Search for the cell housing the specified text and yield its (x, y) center coordinate. 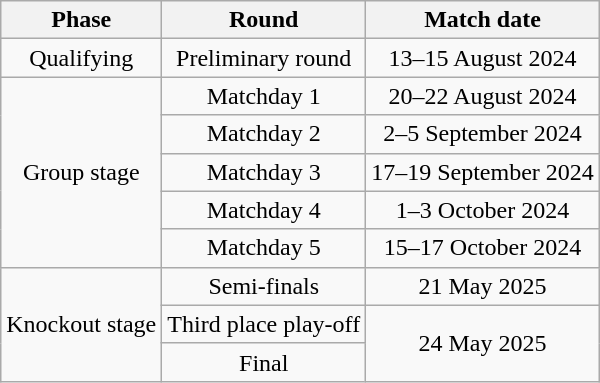
Matchday 4 (264, 210)
Knockout stage (82, 324)
13–15 August 2024 (483, 58)
17–19 September 2024 (483, 172)
Matchday 3 (264, 172)
Qualifying (82, 58)
Matchday 1 (264, 96)
20–22 August 2024 (483, 96)
Preliminary round (264, 58)
Semi-finals (264, 286)
Match date (483, 20)
Third place play-off (264, 324)
2–5 September 2024 (483, 134)
15–17 October 2024 (483, 248)
Final (264, 362)
Phase (82, 20)
Matchday 2 (264, 134)
1–3 October 2024 (483, 210)
21 May 2025 (483, 286)
Matchday 5 (264, 248)
Round (264, 20)
Group stage (82, 172)
24 May 2025 (483, 343)
